For the text-containing cell, return its midpoint in [X, Y] coordinate format. 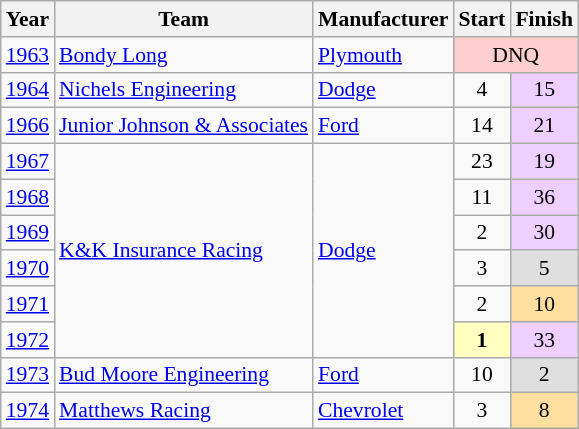
Junior Johnson & Associates [184, 126]
1968 [28, 197]
1974 [28, 411]
21 [544, 126]
1967 [28, 162]
1969 [28, 233]
1964 [28, 90]
23 [482, 162]
Manufacturer [383, 19]
1 [482, 340]
14 [482, 126]
1966 [28, 126]
1973 [28, 375]
Year [28, 19]
36 [544, 197]
Matthews Racing [184, 411]
K&K Insurance Racing [184, 251]
1972 [28, 340]
Plymouth [383, 55]
11 [482, 197]
DNQ [516, 55]
1963 [28, 55]
33 [544, 340]
Team [184, 19]
Chevrolet [383, 411]
1970 [28, 269]
15 [544, 90]
19 [544, 162]
Start [482, 19]
30 [544, 233]
Nichels Engineering [184, 90]
Bud Moore Engineering [184, 375]
5 [544, 269]
8 [544, 411]
1971 [28, 304]
Bondy Long [184, 55]
Finish [544, 19]
4 [482, 90]
